Return [X, Y] of the center of cell containing provided text 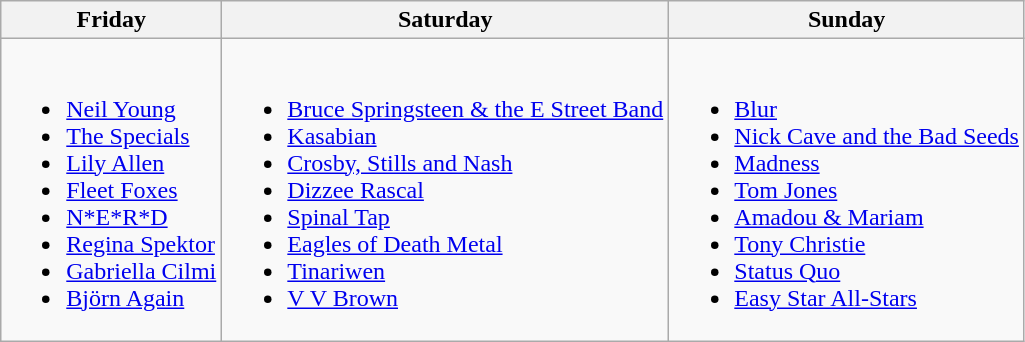
Bruce Springsteen & the E Street BandKasabianCrosby, Stills and NashDizzee RascalSpinal TapEagles of Death MetalTinariwenV V Brown [446, 190]
Saturday [446, 20]
Neil YoungThe SpecialsLily AllenFleet FoxesN*E*R*DRegina SpektorGabriella CilmiBjörn Again [112, 190]
BlurNick Cave and the Bad SeedsMadnessTom JonesAmadou & MariamTony ChristieStatus QuoEasy Star All-Stars [847, 190]
Sunday [847, 20]
Friday [112, 20]
